Pinpoint the cell where the given text exists, returning its (X, Y) midpoint coordinate. 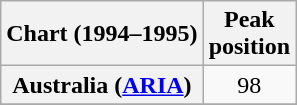
98 (249, 85)
Peakposition (249, 34)
Chart (1994–1995) (102, 34)
Australia (ARIA) (102, 85)
